Locate the cell with the specified text and output its (X, Y) center coordinate. 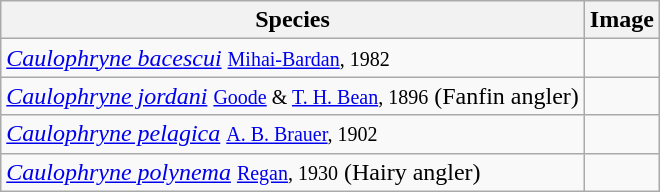
Image (622, 20)
Species (293, 20)
Caulophryne jordani Goode & T. H. Bean, 1896 (Fanfin angler) (293, 96)
Caulophryne polynema Regan, 1930 (Hairy angler) (293, 172)
Caulophryne bacescui Mihai-Bardan, 1982 (293, 58)
Caulophryne pelagica A. B. Brauer, 1902 (293, 134)
